Return the [x, y] coordinate for the center point of the cell that contains the specified text.  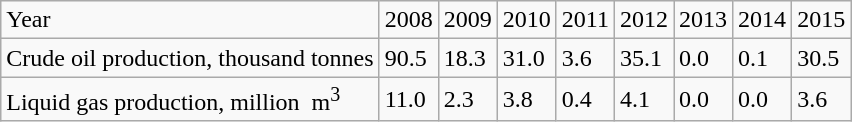
2010 [526, 20]
Year [190, 20]
0.1 [762, 58]
2008 [408, 20]
2.3 [468, 100]
2014 [762, 20]
31.0 [526, 58]
3.8 [526, 100]
90.5 [408, 58]
Liquid gas production, million m3 [190, 100]
35.1 [644, 58]
2012 [644, 20]
18.3 [468, 58]
4.1 [644, 100]
30.5 [822, 58]
11.0 [408, 100]
Crude oil production, thousand tonnes [190, 58]
0.4 [585, 100]
2009 [468, 20]
2013 [704, 20]
2011 [585, 20]
2015 [822, 20]
